Output the [X, Y] coordinate of the center of the cell containing the given text.  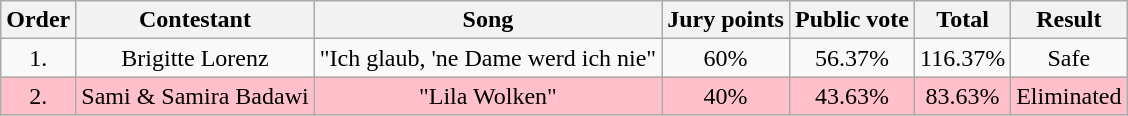
60% [726, 58]
Eliminated [1069, 96]
Safe [1069, 58]
1. [38, 58]
56.37% [852, 58]
Sami & Samira Badawi [195, 96]
43.63% [852, 96]
Contestant [195, 20]
Song [488, 20]
Jury points [726, 20]
2. [38, 96]
Result [1069, 20]
Public vote [852, 20]
"Lila Wolken" [488, 96]
116.37% [963, 58]
Order [38, 20]
Total [963, 20]
83.63% [963, 96]
40% [726, 96]
"Ich glaub, 'ne Dame werd ich nie" [488, 58]
Brigitte Lorenz [195, 58]
